Capture the cell that displays the provided text and extract its (x, y) central coordinate. 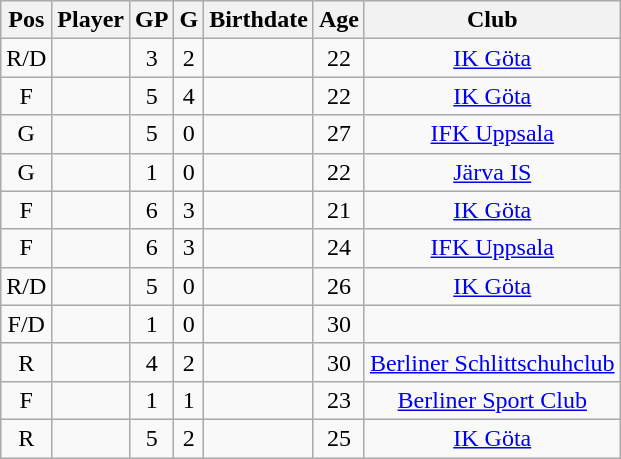
Age (338, 20)
Berliner Sport Club (492, 400)
25 (338, 438)
Club (492, 20)
Järva IS (492, 172)
GP (152, 20)
24 (338, 248)
26 (338, 286)
Pos (26, 20)
27 (338, 134)
23 (338, 400)
Player (91, 20)
F/D (26, 324)
Birthdate (259, 20)
Berliner Schlittschuhclub (492, 362)
21 (338, 210)
